Return (X, Y) of the center of cell containing provided text 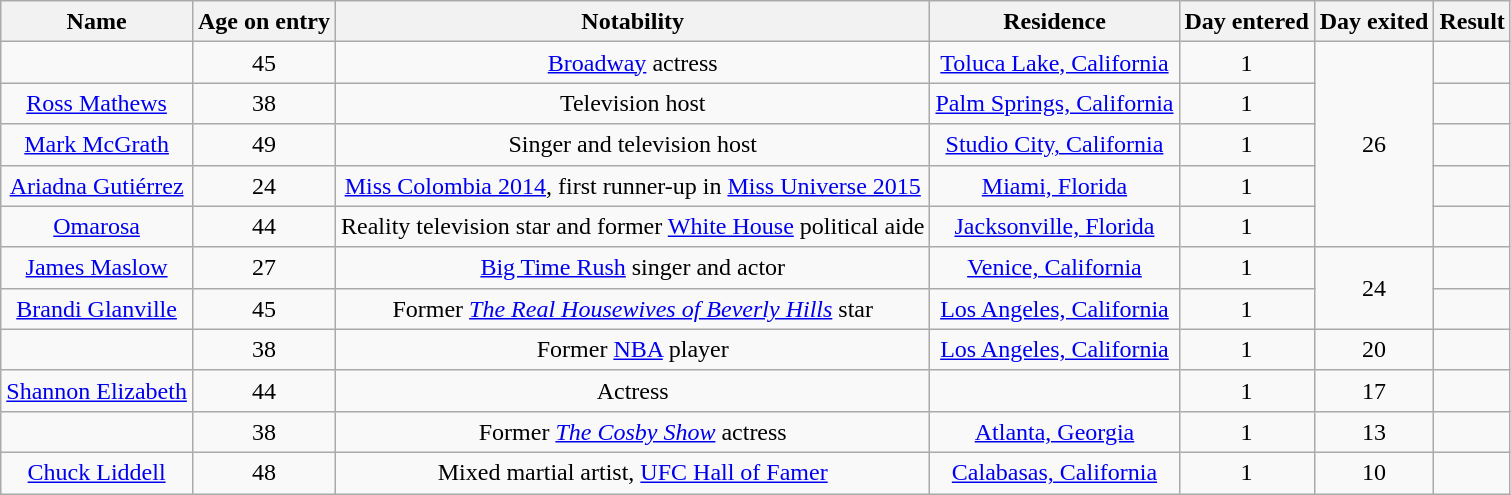
Toluca Lake, California (1054, 62)
Venice, California (1054, 268)
Mark McGrath (97, 144)
Omarosa (97, 226)
Ariadna Gutiérrez (97, 186)
Day entered (1246, 22)
13 (1374, 432)
Atlanta, Georgia (1054, 432)
Former The Real Housewives of Beverly Hills star (632, 308)
Age on entry (264, 22)
20 (1374, 350)
Big Time Rush singer and actor (632, 268)
49 (264, 144)
10 (1374, 472)
James Maslow (97, 268)
Name (97, 22)
Broadway actress (632, 62)
Actress (632, 390)
Miami, Florida (1054, 186)
Notability (632, 22)
Singer and television host (632, 144)
26 (1374, 144)
Residence (1054, 22)
Shannon Elizabeth (97, 390)
Chuck Liddell (97, 472)
48 (264, 472)
Former NBA player (632, 350)
17 (1374, 390)
Result (1472, 22)
27 (264, 268)
Mixed martial artist, UFC Hall of Famer (632, 472)
Calabasas, California (1054, 472)
Television host (632, 104)
Reality television star and former White House political aide (632, 226)
Ross Mathews (97, 104)
Jacksonville, Florida (1054, 226)
Palm Springs, California (1054, 104)
Brandi Glanville (97, 308)
Former The Cosby Show actress (632, 432)
Miss Colombia 2014, first runner-up in Miss Universe 2015 (632, 186)
Studio City, California (1054, 144)
Day exited (1374, 22)
